For the text-containing cell, return its midpoint in [x, y] coordinate format. 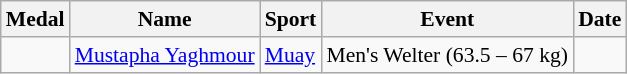
Event [447, 19]
Men's Welter (63.5 – 67 kg) [447, 55]
Mustapha Yaghmour [165, 55]
Name [165, 19]
Sport [291, 19]
Muay [291, 55]
Date [600, 19]
Medal [36, 19]
